Detect which cell encompasses the target text, then output its [x, y] center coordinate. 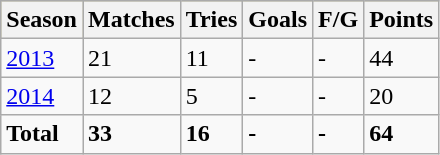
F/G [338, 20]
Goals [278, 20]
Season [42, 20]
21 [131, 58]
20 [402, 96]
Points [402, 20]
2013 [42, 58]
44 [402, 58]
12 [131, 96]
5 [212, 96]
Tries [212, 20]
33 [131, 134]
16 [212, 134]
Matches [131, 20]
11 [212, 58]
Total [42, 134]
2014 [42, 96]
64 [402, 134]
